Identify which cell holds the provided text, then report its (X, Y) central coordinate. 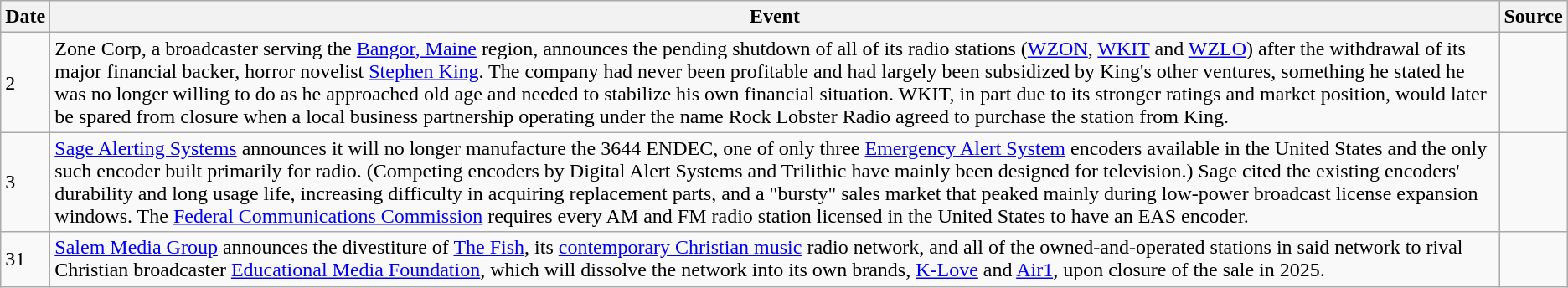
Date (25, 17)
31 (25, 260)
3 (25, 183)
2 (25, 82)
Event (775, 17)
Source (1533, 17)
